Search for the cell housing the specified text and yield its (X, Y) center coordinate. 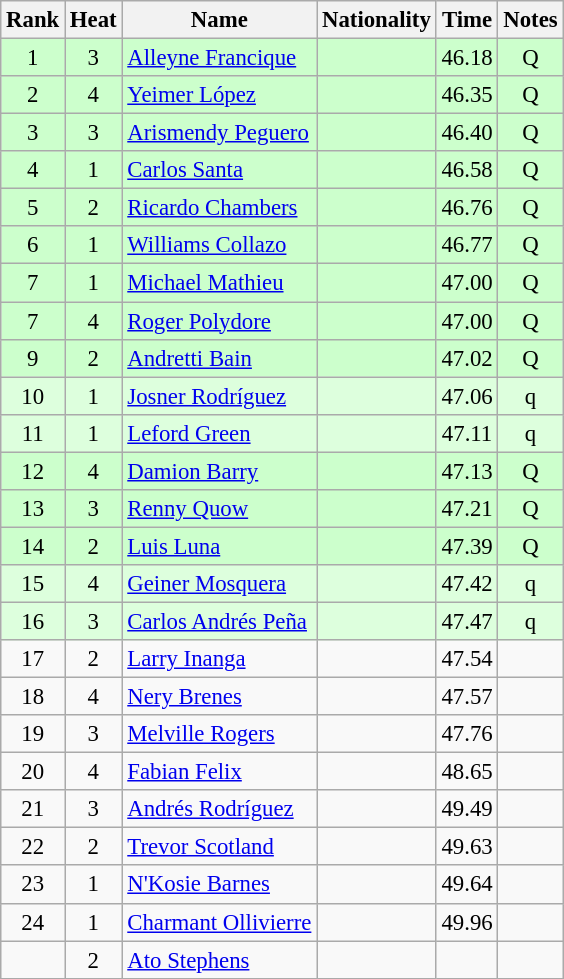
Name (220, 20)
22 (33, 847)
15 (33, 584)
Carlos Andrés Peña (220, 621)
17 (33, 659)
N'Kosie Barnes (220, 885)
11 (33, 433)
49.49 (467, 809)
Ricardo Chambers (220, 208)
Josner Rodríguez (220, 396)
12 (33, 471)
Nery Brenes (220, 697)
46.40 (467, 133)
19 (33, 734)
21 (33, 809)
47.06 (467, 396)
Charmant Ollivierre (220, 922)
46.76 (467, 208)
46.35 (467, 95)
Notes (530, 20)
Arismendy Peguero (220, 133)
49.63 (467, 847)
46.77 (467, 245)
Andrés Rodríguez (220, 809)
49.96 (467, 922)
47.02 (467, 358)
Andretti Bain (220, 358)
Rank (33, 20)
13 (33, 509)
Geiner Mosquera (220, 584)
48.65 (467, 772)
Renny Quow (220, 509)
Trevor Scotland (220, 847)
Damion Barry (220, 471)
23 (33, 885)
Carlos Santa (220, 170)
Roger Polydore (220, 321)
Williams Collazo (220, 245)
46.18 (467, 58)
20 (33, 772)
47.42 (467, 584)
6 (33, 245)
16 (33, 621)
9 (33, 358)
47.54 (467, 659)
47.21 (467, 509)
Yeimer López (220, 95)
Nationality (376, 20)
47.57 (467, 697)
10 (33, 396)
Luis Luna (220, 546)
Alleyne Francique (220, 58)
46.58 (467, 170)
18 (33, 697)
Leford Green (220, 433)
49.64 (467, 885)
Melville Rogers (220, 734)
47.11 (467, 433)
47.13 (467, 471)
Michael Mathieu (220, 283)
24 (33, 922)
Time (467, 20)
14 (33, 546)
47.76 (467, 734)
Larry Inanga (220, 659)
Fabian Felix (220, 772)
Ato Stephens (220, 960)
5 (33, 208)
47.39 (467, 546)
47.47 (467, 621)
Heat (94, 20)
